Capture the cell that displays the provided text and extract its (x, y) central coordinate. 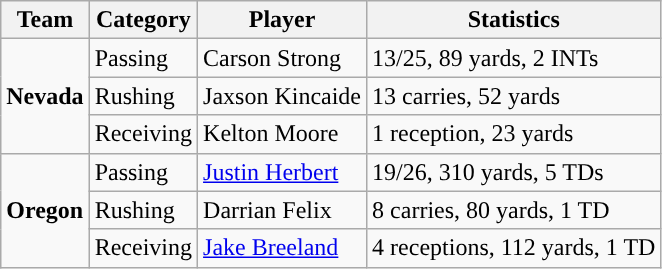
1 reception, 23 yards (514, 134)
Player (282, 20)
Kelton Moore (282, 134)
Jaxson Kincaide (282, 96)
Category (143, 20)
13/25, 89 yards, 2 INTs (514, 58)
19/26, 310 yards, 5 TDs (514, 172)
4 receptions, 112 yards, 1 TD (514, 248)
Carson Strong (282, 58)
Justin Herbert (282, 172)
Statistics (514, 20)
Darrian Felix (282, 210)
Oregon (45, 210)
Nevada (45, 96)
8 carries, 80 yards, 1 TD (514, 210)
13 carries, 52 yards (514, 96)
Team (45, 20)
Jake Breeland (282, 248)
